Detect which cell encompasses the target text, then output its (X, Y) center coordinate. 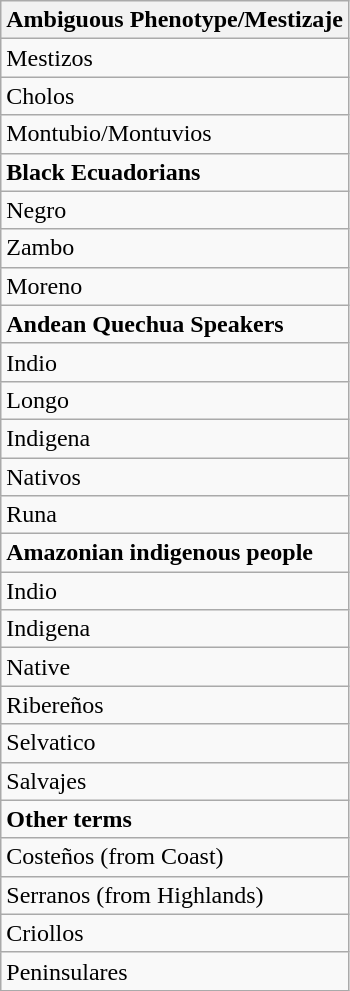
Nativos (175, 477)
Criollos (175, 933)
Selvatico (175, 743)
Moreno (175, 286)
Black Ecuadorians (175, 172)
Montubio/Montuvios (175, 134)
Runa (175, 515)
Peninsulares (175, 971)
Zambo (175, 248)
Negro (175, 210)
Cholos (175, 96)
Salvajes (175, 781)
Costeños (from Coast) (175, 857)
Ribereños (175, 705)
Native (175, 667)
Ambiguous Phenotype/Mestizaje (175, 20)
Serranos (from Highlands) (175, 895)
Other terms (175, 819)
Andean Quechua Speakers (175, 324)
Amazonian indigenous people (175, 553)
Longo (175, 400)
Mestizos (175, 58)
